Scan for the cell matching the given text and deliver its (X, Y) coordinate at center. 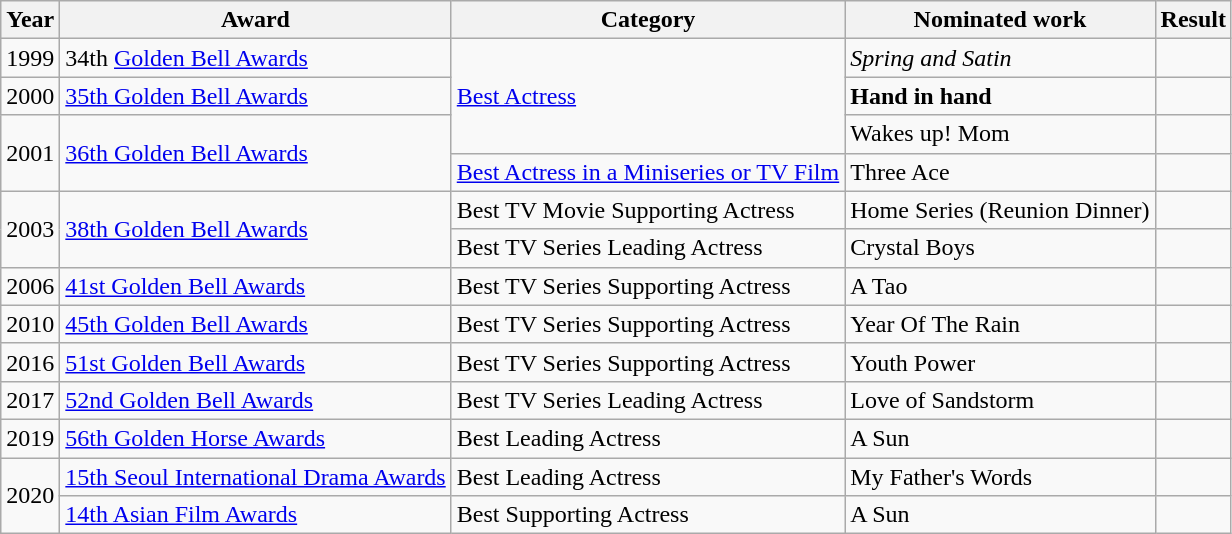
My Father's Words (1000, 477)
Wakes up! Mom (1000, 134)
2000 (30, 96)
2020 (30, 496)
35th Golden Bell Awards (256, 96)
Year Of The Rain (1000, 324)
2003 (30, 229)
Best Actress (648, 96)
Spring and Satin (1000, 58)
Award (256, 20)
2006 (30, 286)
Home Series (Reunion Dinner) (1000, 210)
Nominated work (1000, 20)
Best Actress in a Miniseries or TV Film (648, 172)
2017 (30, 400)
41st Golden Bell Awards (256, 286)
Best TV Movie Supporting Actress (648, 210)
Love of Sandstorm (1000, 400)
15th Seoul International Drama Awards (256, 477)
45th Golden Bell Awards (256, 324)
Three Ace (1000, 172)
1999 (30, 58)
36th Golden Bell Awards (256, 153)
52nd Golden Bell Awards (256, 400)
2001 (30, 153)
2019 (30, 438)
Best Supporting Actress (648, 515)
2016 (30, 362)
Year (30, 20)
34th Golden Bell Awards (256, 58)
A Tao (1000, 286)
2010 (30, 324)
Youth Power (1000, 362)
14th Asian Film Awards (256, 515)
56th Golden Horse Awards (256, 438)
Result (1193, 20)
51st Golden Bell Awards (256, 362)
38th Golden Bell Awards (256, 229)
Hand in hand (1000, 96)
Crystal Boys (1000, 248)
Category (648, 20)
